Scan for the cell matching the given text and deliver its [x, y] coordinate at center. 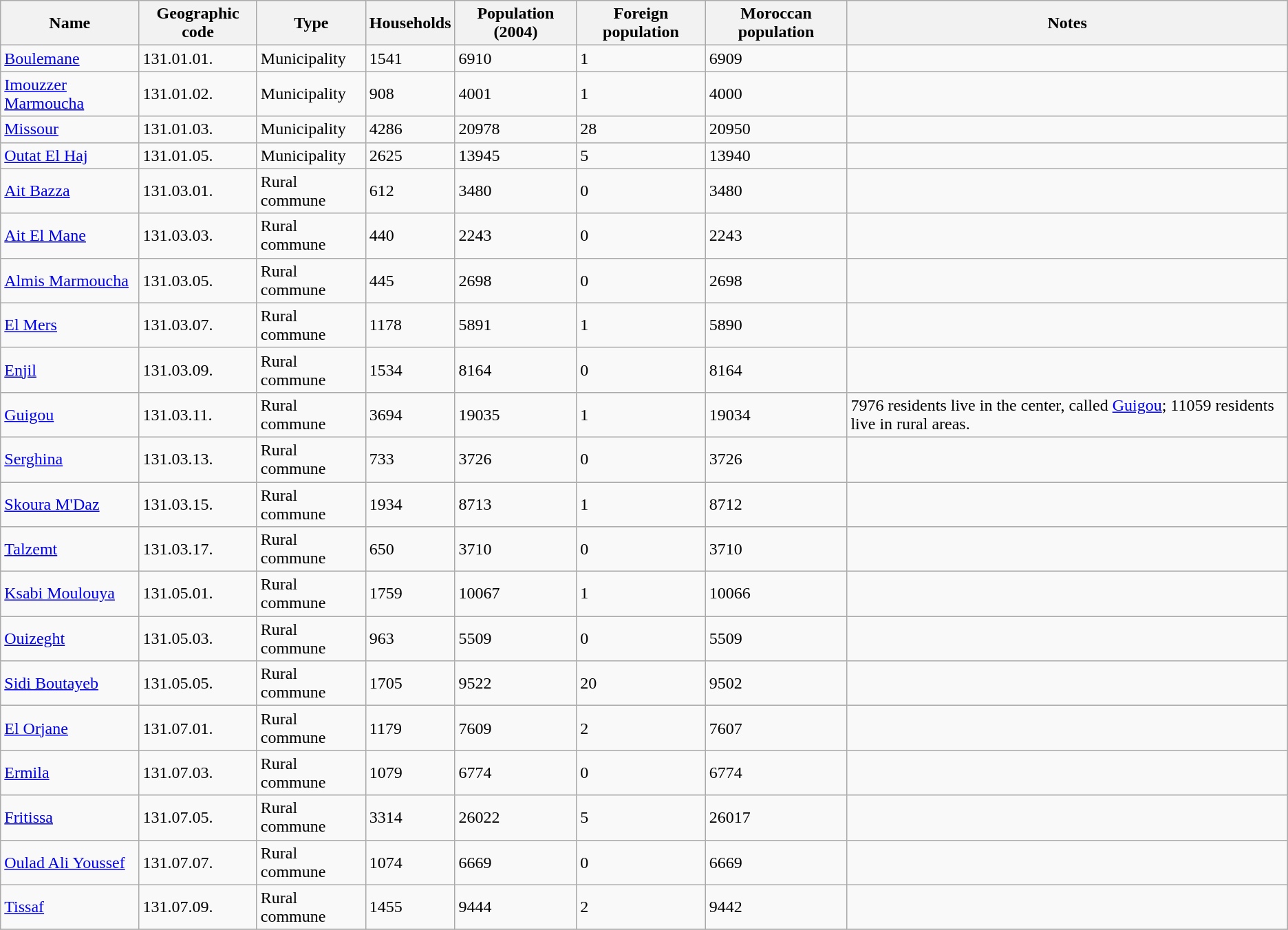
Moroccan population [776, 23]
13940 [776, 155]
Oulad Ali Youssef [70, 863]
1455 [410, 907]
Notes [1067, 23]
9502 [776, 684]
963 [410, 638]
445 [410, 281]
Geographic code [198, 23]
10066 [776, 594]
4000 [776, 94]
131.07.09. [198, 907]
733 [410, 459]
1178 [410, 325]
28 [641, 129]
131.05.03. [198, 638]
26022 [516, 817]
Talzemt [70, 549]
131.03.11. [198, 414]
131.03.07. [198, 325]
Name [70, 23]
1705 [410, 684]
19035 [516, 414]
Ait El Mane [70, 235]
131.05.05. [198, 684]
Ait Bazza [70, 191]
Skoura M'Daz [70, 504]
7607 [776, 728]
Boulemane [70, 58]
131.03.03. [198, 235]
1179 [410, 728]
Serghina [70, 459]
20 [641, 684]
131.07.07. [198, 863]
Type [311, 23]
8713 [516, 504]
4001 [516, 94]
Fritissa [70, 817]
131.01.05. [198, 155]
Tissaf [70, 907]
20978 [516, 129]
Foreign population [641, 23]
26017 [776, 817]
131.07.03. [198, 773]
Guigou [70, 414]
13945 [516, 155]
10067 [516, 594]
19034 [776, 414]
7976 residents live in the center, called Guigou; 11059 residents live in rural areas. [1067, 414]
Ksabi Moulouya [70, 594]
Population (2004) [516, 23]
Missour [70, 129]
3314 [410, 817]
3694 [410, 414]
131.03.09. [198, 370]
131.03.01. [198, 191]
131.01.02. [198, 94]
1079 [410, 773]
Ouizeght [70, 638]
5890 [776, 325]
131.03.17. [198, 549]
20950 [776, 129]
131.01.01. [198, 58]
1541 [410, 58]
908 [410, 94]
2625 [410, 155]
9522 [516, 684]
4286 [410, 129]
8712 [776, 504]
Sidi Boutayeb [70, 684]
131.03.13. [198, 459]
131.03.05. [198, 281]
Ermila [70, 773]
440 [410, 235]
Imouzzer Marmoucha [70, 94]
5891 [516, 325]
6910 [516, 58]
Households [410, 23]
131.07.01. [198, 728]
9444 [516, 907]
7609 [516, 728]
Outat El Haj [70, 155]
6909 [776, 58]
1534 [410, 370]
El Mers [70, 325]
650 [410, 549]
Almis Marmoucha [70, 281]
Enjil [70, 370]
9442 [776, 907]
1934 [410, 504]
131.03.15. [198, 504]
131.01.03. [198, 129]
1759 [410, 594]
131.05.01. [198, 594]
612 [410, 191]
1074 [410, 863]
El Orjane [70, 728]
131.07.05. [198, 817]
